Pinpoint the cell where the given text exists, returning its [X, Y] midpoint coordinate. 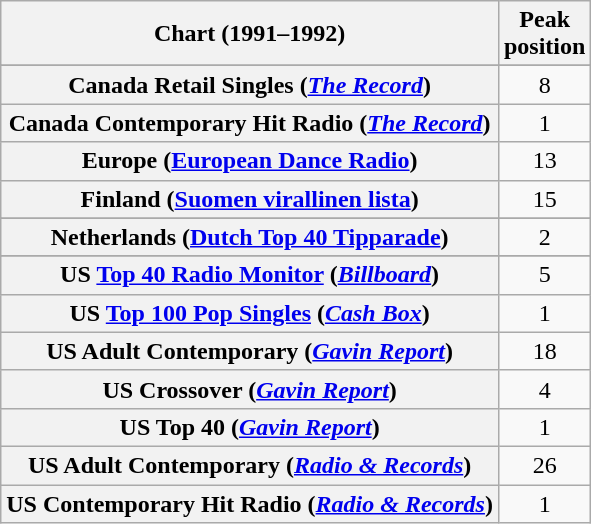
Canada Contemporary Hit Radio (The Record) [250, 123]
US Top 100 Pop Singles (Cash Box) [250, 313]
US Top 40 Radio Monitor (Billboard) [250, 275]
Chart (1991–1992) [250, 34]
2 [544, 237]
US Contemporary Hit Radio (Radio & Records) [250, 503]
8 [544, 85]
18 [544, 351]
US Adult Contemporary (Radio & Records) [250, 465]
Finland (Suomen virallinen lista) [250, 199]
26 [544, 465]
US Crossover (Gavin Report) [250, 389]
15 [544, 199]
4 [544, 389]
Netherlands (Dutch Top 40 Tipparade) [250, 237]
5 [544, 275]
Europe (European Dance Radio) [250, 161]
US Top 40 (Gavin Report) [250, 427]
Canada Retail Singles (The Record) [250, 85]
US Adult Contemporary (Gavin Report) [250, 351]
13 [544, 161]
Peakposition [544, 34]
